For the text-containing cell, return its midpoint in [X, Y] coordinate format. 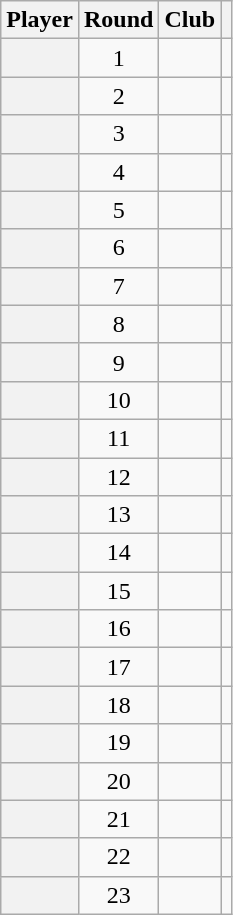
15 [118, 591]
Club [190, 20]
12 [118, 477]
7 [118, 286]
13 [118, 515]
22 [118, 857]
6 [118, 248]
9 [118, 362]
23 [118, 895]
2 [118, 96]
4 [118, 172]
20 [118, 781]
Player [40, 20]
11 [118, 438]
Round [118, 20]
17 [118, 667]
16 [118, 629]
3 [118, 134]
8 [118, 324]
18 [118, 705]
10 [118, 400]
1 [118, 58]
19 [118, 743]
21 [118, 819]
5 [118, 210]
14 [118, 553]
